Find where the given text appears and provide that cell's center as (X, Y) coordinate. 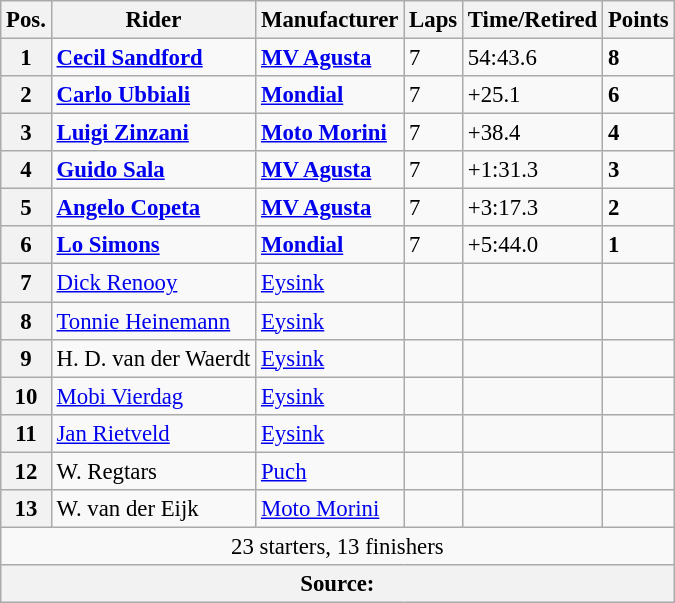
Time/Retired (532, 20)
Source: (338, 584)
Rider (153, 20)
Luigi Zinzani (153, 133)
Dick Renooy (153, 283)
54:43.6 (532, 58)
5 (26, 208)
Angelo Copeta (153, 208)
+5:44.0 (532, 245)
Carlo Ubbiali (153, 95)
9 (26, 358)
Guido Sala (153, 170)
W. Regtars (153, 471)
13 (26, 509)
Laps (434, 20)
Cecil Sandford (153, 58)
+1:31.3 (532, 170)
11 (26, 433)
Mobi Vierdag (153, 396)
+3:17.3 (532, 208)
Puch (330, 471)
Tonnie Heinemann (153, 321)
+38.4 (532, 133)
+25.1 (532, 95)
23 starters, 13 finishers (338, 546)
Jan Rietveld (153, 433)
H. D. van der Waerdt (153, 358)
Manufacturer (330, 20)
W. van der Eijk (153, 509)
Pos. (26, 20)
10 (26, 396)
Lo Simons (153, 245)
Points (638, 20)
12 (26, 471)
